Provide the (x, y) coordinate of the cell's center where the given text is located.  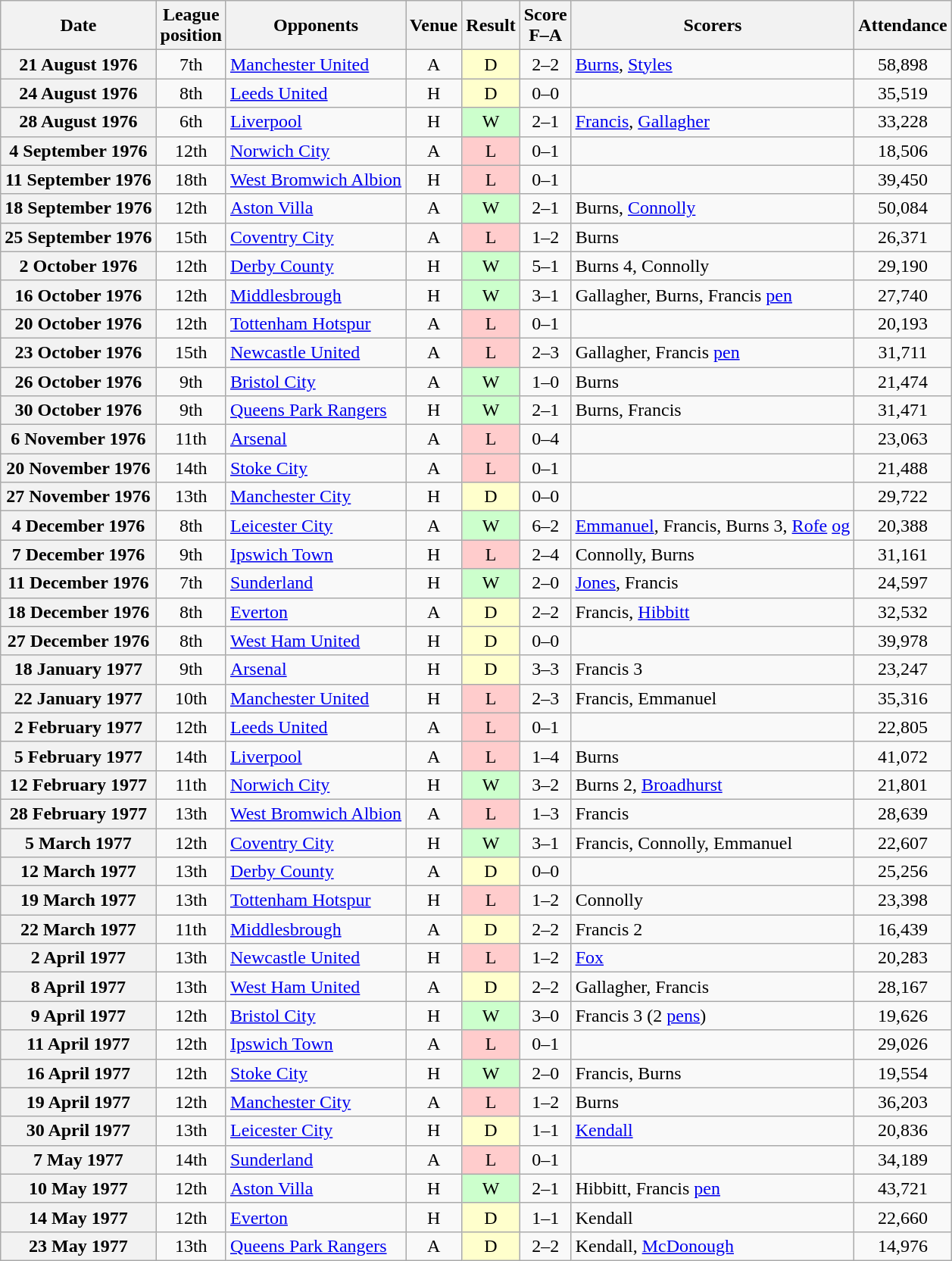
Francis, Connolly, Emmanuel (713, 843)
28 February 1977 (79, 813)
7 May 1977 (79, 1160)
Jones, Francis (713, 583)
Attendance (903, 26)
22 March 1977 (79, 929)
22,660 (903, 1217)
11 April 1977 (79, 1044)
16,439 (903, 929)
2 October 1976 (79, 266)
27,740 (903, 295)
35,519 (903, 93)
11 September 1976 (79, 179)
18 December 1976 (79, 612)
26,371 (903, 237)
Scorers (713, 26)
29,190 (903, 266)
14 May 1977 (79, 1217)
28,639 (903, 813)
2 February 1977 (79, 727)
Burns, Francis (713, 410)
30 October 1976 (79, 410)
16 April 1977 (79, 1073)
10th (191, 698)
31,711 (903, 352)
21,474 (903, 381)
3–3 (545, 670)
21,488 (903, 468)
58,898 (903, 64)
20,193 (903, 323)
20,283 (903, 958)
5 February 1977 (79, 756)
2 April 1977 (79, 958)
Francis 2 (713, 929)
11 December 1976 (79, 583)
32,532 (903, 612)
28,167 (903, 987)
Leagueposition (191, 26)
Connolly (713, 900)
Francis, Burns (713, 1073)
3–0 (545, 1016)
5–1 (545, 266)
43,721 (903, 1188)
18 September 1976 (79, 208)
50,084 (903, 208)
Francis 3 (2 pens) (713, 1016)
12 March 1977 (79, 872)
18 January 1977 (79, 670)
27 December 1976 (79, 641)
Francis, Emmanuel (713, 698)
Francis 3 (713, 670)
10 May 1977 (79, 1188)
Burns 4, Connolly (713, 266)
23 May 1977 (79, 1246)
4 September 1976 (79, 151)
34,189 (903, 1160)
26 October 1976 (79, 381)
24 August 1976 (79, 93)
Result (491, 26)
Connolly, Burns (713, 554)
35,316 (903, 698)
20,836 (903, 1131)
21,801 (903, 785)
1–3 (545, 813)
Burns, Styles (713, 64)
25,256 (903, 872)
Emmanuel, Francis, Burns 3, Rofe og (713, 526)
29,026 (903, 1044)
Hibbitt, Francis pen (713, 1188)
25 September 1976 (79, 237)
7 December 1976 (79, 554)
31,161 (903, 554)
Date (79, 26)
12 February 1977 (79, 785)
Gallagher, Burns, Francis pen (713, 295)
41,072 (903, 756)
31,471 (903, 410)
ScoreF–A (545, 26)
Gallagher, Francis (713, 987)
Gallagher, Francis pen (713, 352)
22 January 1977 (79, 698)
6–2 (545, 526)
18th (191, 179)
22,607 (903, 843)
19,554 (903, 1073)
Kendall, McDonough (713, 1246)
6 November 1976 (79, 439)
39,978 (903, 641)
3–2 (545, 785)
23,063 (903, 439)
1–4 (545, 756)
19 April 1977 (79, 1102)
30 April 1977 (79, 1131)
Francis, Hibbitt (713, 612)
16 October 1976 (79, 295)
19,626 (903, 1016)
39,450 (903, 179)
Francis (713, 813)
4 December 1976 (79, 526)
36,203 (903, 1102)
5 March 1977 (79, 843)
9 April 1977 (79, 1016)
21 August 1976 (79, 64)
2–4 (545, 554)
20,388 (903, 526)
23 October 1976 (79, 352)
20 October 1976 (79, 323)
Burns, Connolly (713, 208)
19 March 1977 (79, 900)
8 April 1977 (79, 987)
Fox (713, 958)
18,506 (903, 151)
20 November 1976 (79, 468)
23,247 (903, 670)
Venue (434, 26)
1–0 (545, 381)
0–4 (545, 439)
33,228 (903, 122)
6th (191, 122)
14,976 (903, 1246)
Opponents (315, 26)
Francis, Gallagher (713, 122)
24,597 (903, 583)
29,722 (903, 497)
Burns 2, Broadhurst (713, 785)
28 August 1976 (79, 122)
22,805 (903, 727)
23,398 (903, 900)
27 November 1976 (79, 497)
